Find where the given text appears and provide that cell's center as [X, Y] coordinate. 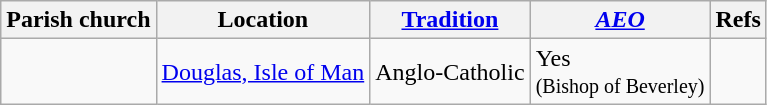
Douglas, Isle of Man [263, 72]
AEO [620, 20]
Tradition [450, 20]
Refs [738, 20]
Anglo-Catholic [450, 72]
Parish church [78, 20]
Yes (Bishop of Beverley) [620, 72]
Location [263, 20]
